Return (X, Y) of the center of cell containing provided text 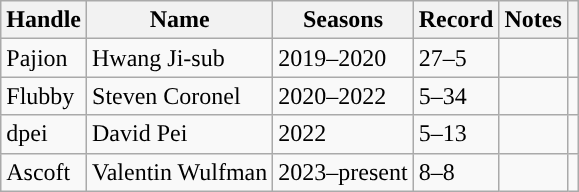
Steven Coronel (180, 96)
Pajion (44, 58)
5–13 (456, 134)
27–5 (456, 58)
Record (456, 20)
2022 (343, 134)
2019–2020 (343, 58)
Ascoft (44, 172)
Handle (44, 20)
Valentin Wulfman (180, 172)
Flubby (44, 96)
2020–2022 (343, 96)
dpei (44, 134)
David Pei (180, 134)
Seasons (343, 20)
Notes (533, 20)
5–34 (456, 96)
2023–present (343, 172)
Hwang Ji-sub (180, 58)
8–8 (456, 172)
Name (180, 20)
